Identify which cell holds the provided text, then report its [x, y] central coordinate. 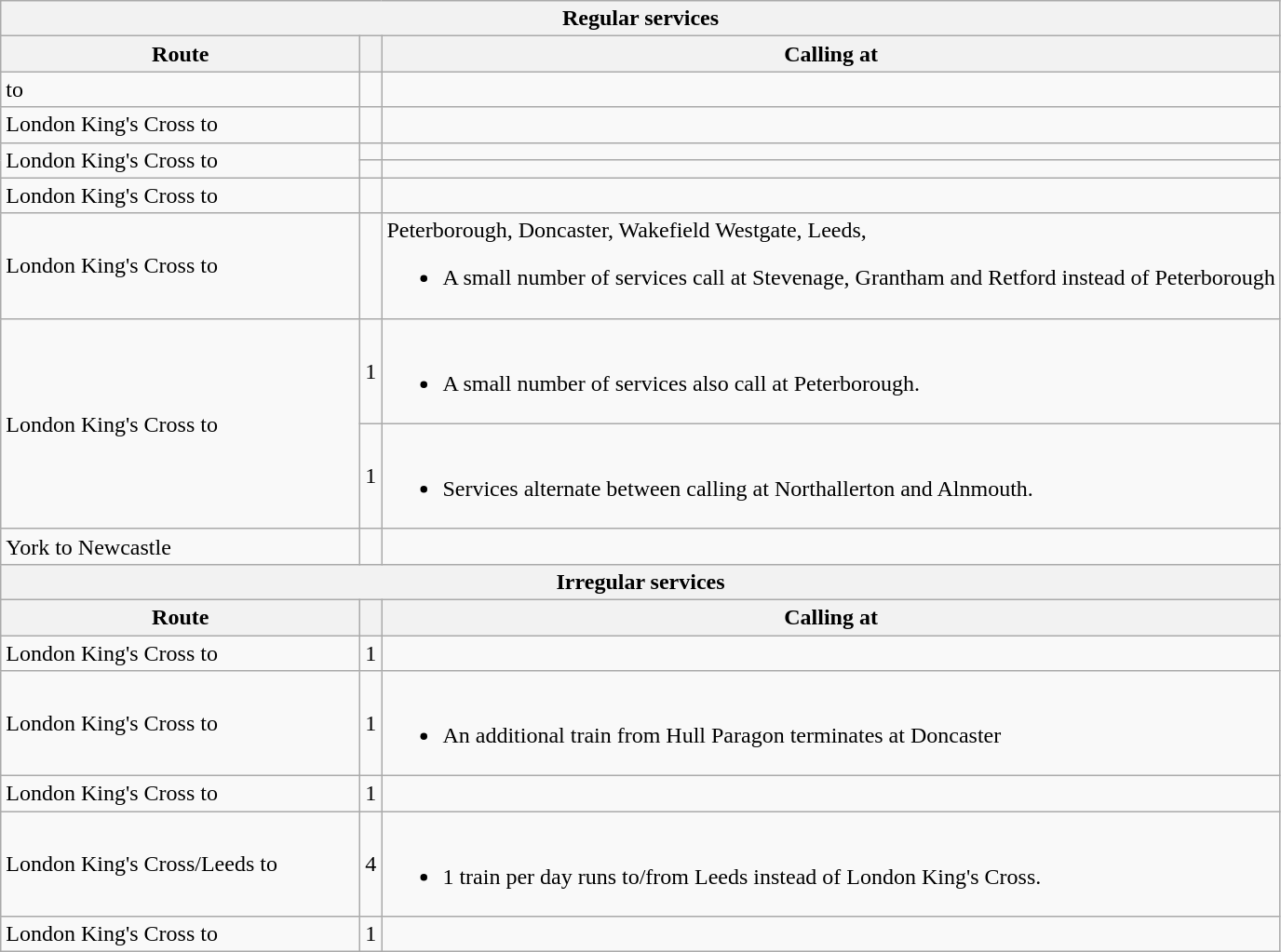
A small number of services also call at Peterborough. [830, 370]
to [181, 89]
Regular services [640, 19]
An additional train from Hull Paragon terminates at Doncaster [830, 724]
Services alternate between calling at Northallerton and Alnmouth. [830, 476]
4 [371, 864]
1 train per day runs to/from Leeds instead of London King's Cross. [830, 864]
York to Newcastle [181, 546]
London King's Cross/Leeds to [181, 864]
Peterborough, Doncaster, Wakefield Westgate, Leeds, A small number of services call at Stevenage, Grantham and Retford instead of Peterborough [830, 266]
Irregular services [640, 582]
